Return the (x, y) coordinate for the center point of the cell that contains the specified text.  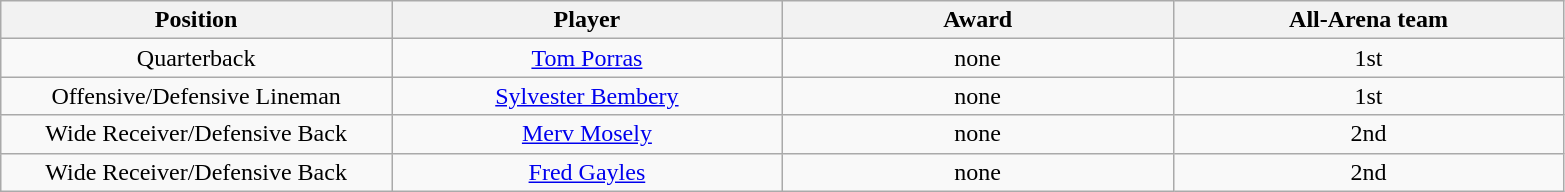
Fred Gayles (588, 172)
All-Arena team (1368, 20)
Merv Mosely (588, 134)
Award (978, 20)
Tom Porras (588, 58)
Player (588, 20)
Position (196, 20)
Sylvester Bembery (588, 96)
Offensive/Defensive Lineman (196, 96)
Quarterback (196, 58)
